Detect which cell encompasses the target text, then output its [X, Y] center coordinate. 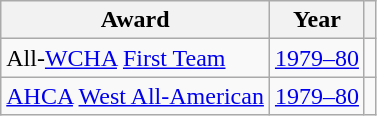
Award [136, 20]
AHCA West All-American [136, 96]
Year [316, 20]
All-WCHA First Team [136, 58]
